Pinpoint the cell where the given text exists, returning its [x, y] midpoint coordinate. 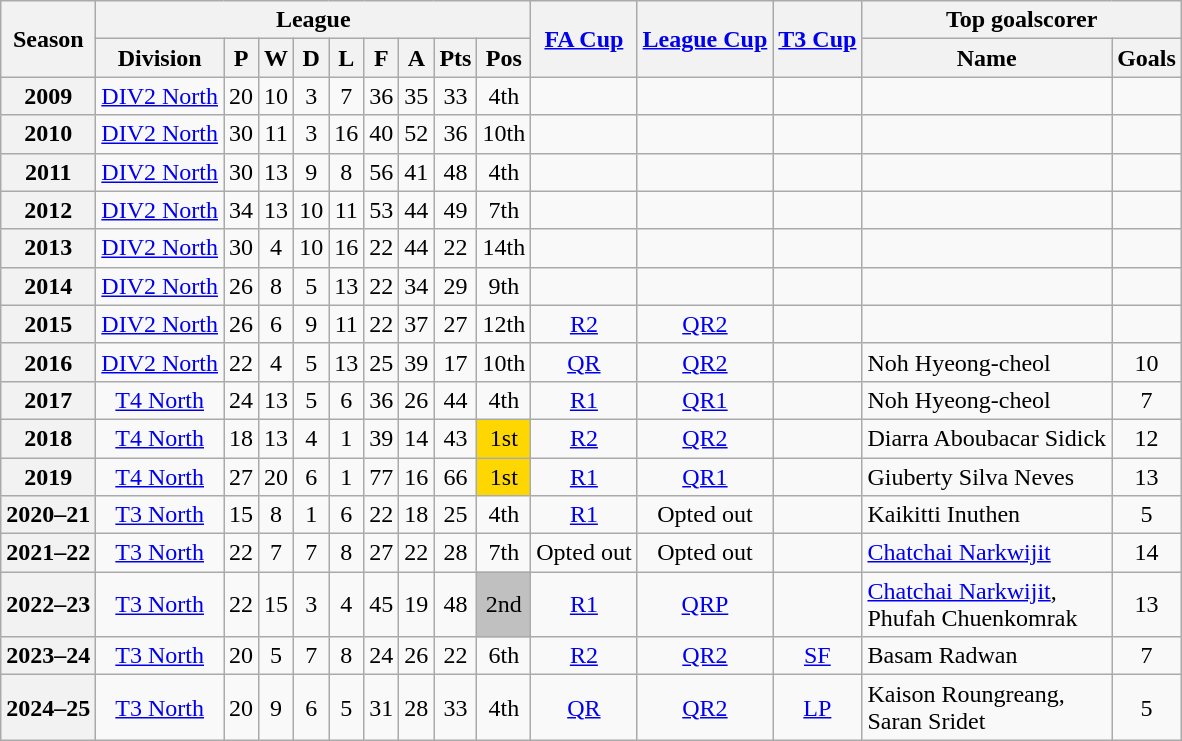
Chatchai Narkwijit [987, 553]
L [346, 58]
2018 [48, 438]
QRP [705, 604]
45 [382, 604]
F [382, 58]
14th [504, 248]
12th [504, 324]
2nd [504, 604]
2015 [48, 324]
Pos [504, 58]
Name [987, 58]
49 [456, 210]
A [416, 58]
Chatchai Narkwijit, Phufah Chuenkomrak [987, 604]
2024–25 [48, 708]
2022–23 [48, 604]
League Cup [705, 39]
2014 [48, 286]
19 [416, 604]
2016 [48, 362]
Kaikitti Inuthen [987, 515]
2021–22 [48, 553]
P [242, 58]
SF [818, 656]
Pts [456, 58]
53 [382, 210]
Diarra Aboubacar Sidick [987, 438]
2013 [48, 248]
2023–24 [48, 656]
9th [504, 286]
17 [456, 362]
77 [382, 477]
Top goalscorer [1022, 20]
Goals [1147, 58]
2009 [48, 96]
League [314, 20]
43 [456, 438]
Kaison Roungreang, Saran Sridet [987, 708]
Giuberty Silva Neves [987, 477]
W [276, 58]
40 [382, 134]
37 [416, 324]
6th [504, 656]
Division [160, 58]
41 [416, 172]
D [312, 58]
2019 [48, 477]
T3 Cup [818, 39]
31 [382, 708]
2020–21 [48, 515]
2017 [48, 400]
2010 [48, 134]
52 [416, 134]
29 [456, 286]
56 [382, 172]
66 [456, 477]
FA Cup [584, 39]
12 [1147, 438]
Basam Radwan [987, 656]
2012 [48, 210]
Season [48, 39]
LP [818, 708]
35 [416, 96]
2011 [48, 172]
